From the cell containing the given text, extract its center point as [X, Y] coordinate. 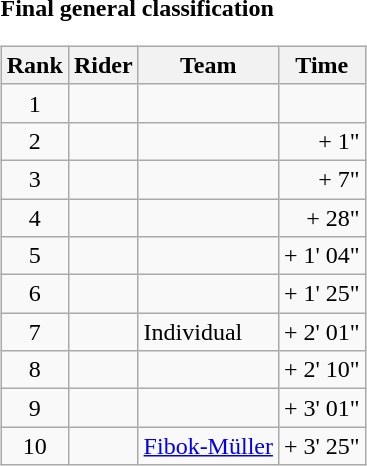
Fibok-Müller [208, 446]
1 [34, 103]
+ 2' 10" [322, 370]
+ 7" [322, 179]
4 [34, 217]
6 [34, 294]
+ 1' 04" [322, 256]
Team [208, 65]
+ 1" [322, 141]
Rider [103, 65]
+ 3' 01" [322, 408]
2 [34, 141]
+ 2' 01" [322, 332]
3 [34, 179]
Rank [34, 65]
+ 3' 25" [322, 446]
+ 28" [322, 217]
7 [34, 332]
9 [34, 408]
Time [322, 65]
5 [34, 256]
8 [34, 370]
Individual [208, 332]
+ 1' 25" [322, 294]
10 [34, 446]
